Locate the cell with the specified text and output its (x, y) center coordinate. 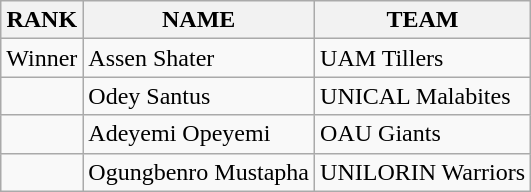
UNICAL Malabites (423, 96)
NAME (199, 20)
Ogungbenro Mustapha (199, 172)
RANK (42, 20)
Assen Shater (199, 58)
Adeyemi Opeyemi (199, 134)
UAM Tillers (423, 58)
TEAM (423, 20)
Odey Santus (199, 96)
Winner (42, 58)
UNILORIN Warriors (423, 172)
OAU Giants (423, 134)
